For the text-containing cell, return its midpoint in (X, Y) coordinate format. 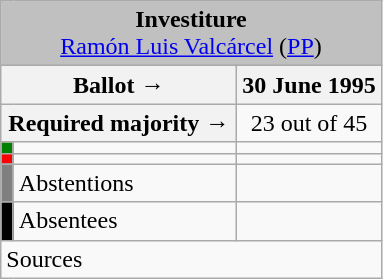
Sources (191, 259)
InvestitureRamón Luis Valcárcel (PP) (191, 34)
Absentees (125, 221)
Abstentions (125, 183)
23 out of 45 (309, 123)
30 June 1995 (309, 85)
Ballot → (119, 85)
Required majority → (119, 123)
